Find where the given text appears and provide that cell's center as [x, y] coordinate. 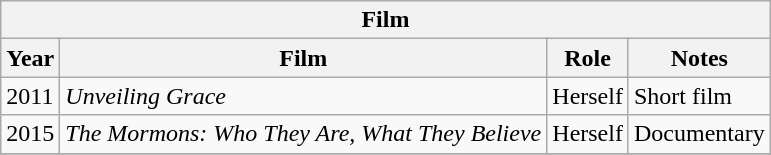
Role [588, 58]
Notes [699, 58]
Unveiling Grace [304, 96]
2011 [30, 96]
2015 [30, 134]
Year [30, 58]
The Mormons: Who They Are, What They Believe [304, 134]
Documentary [699, 134]
Short film [699, 96]
